Find where the given text appears and provide that cell's center as [x, y] coordinate. 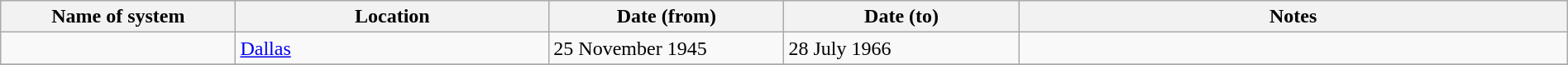
Dallas [392, 48]
25 November 1945 [667, 48]
Notes [1293, 17]
28 July 1966 [901, 48]
Date (to) [901, 17]
Location [392, 17]
Name of system [118, 17]
Date (from) [667, 17]
